Determine the (X, Y) coordinate at the center of the cell enclosing the given text.  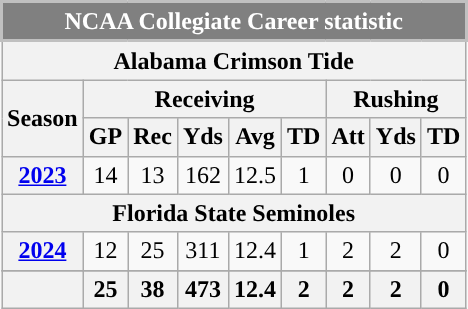
12.5 (254, 175)
2024 (43, 251)
Season (43, 118)
Receiving (204, 99)
Att (348, 137)
311 (202, 251)
GP (105, 137)
13 (153, 175)
Alabama Crimson Tide (234, 60)
38 (153, 289)
162 (202, 175)
Rec (153, 137)
14 (105, 175)
Florida State Seminoles (234, 213)
2023 (43, 175)
12 (105, 251)
473 (202, 289)
Rushing (396, 99)
NCAA Collegiate Career statistic (234, 22)
Avg (254, 137)
